Search for the cell housing the specified text and yield its [x, y] center coordinate. 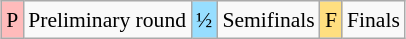
Finals [374, 20]
½ [204, 20]
P [12, 20]
Preliminary round [107, 20]
F [331, 20]
Semifinals [268, 20]
